Locate the cell with the specified text and output its (X, Y) center coordinate. 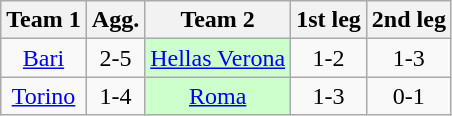
Hellas Verona (218, 58)
2nd leg (408, 20)
Agg. (115, 20)
1st leg (329, 20)
0-1 (408, 96)
Torino (44, 96)
2-5 (115, 58)
Roma (218, 96)
1-4 (115, 96)
Team 1 (44, 20)
1-2 (329, 58)
Bari (44, 58)
Team 2 (218, 20)
